For the text-containing cell, return its midpoint in [x, y] coordinate format. 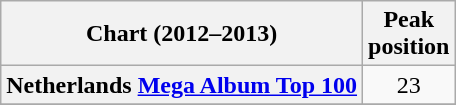
Chart (2012–2013) [182, 34]
23 [409, 85]
Netherlands Mega Album Top 100 [182, 85]
Peakposition [409, 34]
